For the text-containing cell, return its midpoint in (x, y) coordinate format. 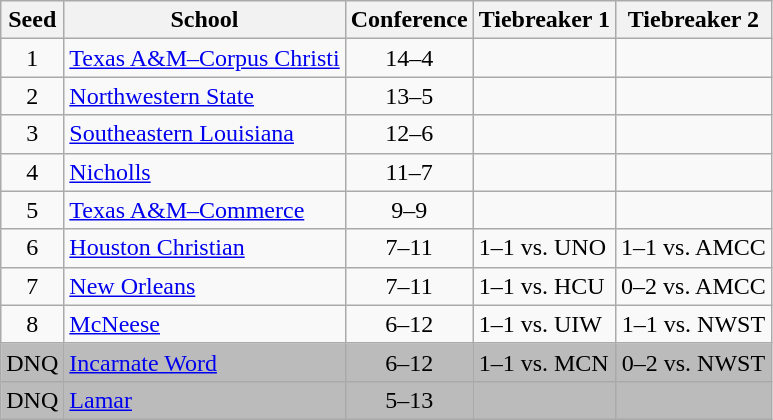
McNeese (204, 324)
1–1 vs. UIW (544, 324)
0–2 vs. NWST (694, 362)
2 (32, 96)
5–13 (409, 400)
9–9 (409, 210)
Northwestern State (204, 96)
Conference (409, 20)
12–6 (409, 134)
Incarnate Word (204, 362)
Tiebreaker 1 (544, 20)
3 (32, 134)
1–1 vs. UNO (544, 248)
1–1 vs. MCN (544, 362)
8 (32, 324)
Tiebreaker 2 (694, 20)
0–2 vs. AMCC (694, 286)
Lamar (204, 400)
5 (32, 210)
1–1 vs. NWST (694, 324)
Texas A&M–Commerce (204, 210)
Southeastern Louisiana (204, 134)
New Orleans (204, 286)
14–4 (409, 58)
1 (32, 58)
13–5 (409, 96)
Nicholls (204, 172)
6 (32, 248)
4 (32, 172)
Houston Christian (204, 248)
School (204, 20)
1–1 vs. HCU (544, 286)
Texas A&M–Corpus Christi (204, 58)
Seed (32, 20)
11–7 (409, 172)
7 (32, 286)
1–1 vs. AMCC (694, 248)
